Output the [x, y] coordinate of the center of the cell containing the given text.  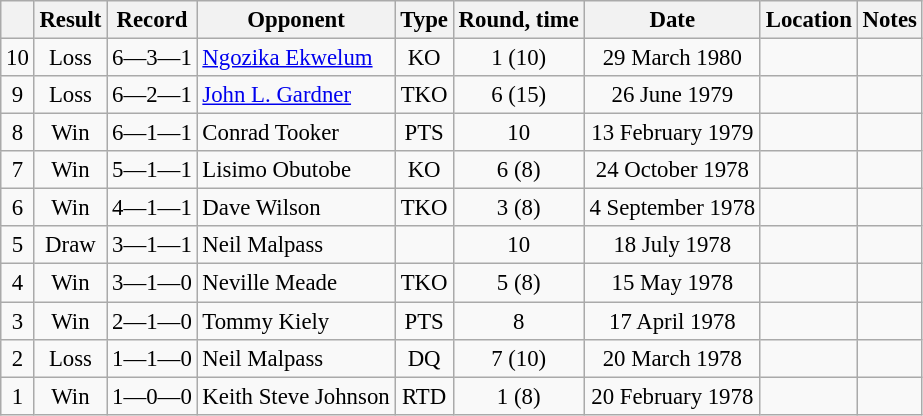
Neville Meade [296, 283]
3—1—0 [152, 283]
15 May 1978 [672, 283]
6—2—1 [152, 95]
5 [18, 245]
Draw [70, 245]
Dave Wilson [296, 208]
3 [18, 321]
7 (10) [518, 358]
Ngozika Ekwelum [296, 58]
2—1—0 [152, 321]
3—1—1 [152, 245]
5 (8) [518, 283]
Tommy Kiely [296, 321]
29 March 1980 [672, 58]
Record [152, 20]
John L. Gardner [296, 95]
26 June 1979 [672, 95]
Type [424, 20]
Keith Steve Johnson [296, 396]
2 [18, 358]
13 February 1979 [672, 133]
18 July 1978 [672, 245]
6—1—1 [152, 133]
6—3—1 [152, 58]
Conrad Tooker [296, 133]
1 (8) [518, 396]
17 April 1978 [672, 321]
24 October 1978 [672, 170]
Result [70, 20]
9 [18, 95]
4 [18, 283]
1 (10) [518, 58]
6 (8) [518, 170]
Round, time [518, 20]
7 [18, 170]
20 March 1978 [672, 358]
1 [18, 396]
Location [808, 20]
4—1—1 [152, 208]
1—1—0 [152, 358]
5—1—1 [152, 170]
3 (8) [518, 208]
Opponent [296, 20]
RTD [424, 396]
20 February 1978 [672, 396]
4 September 1978 [672, 208]
Date [672, 20]
1—0—0 [152, 396]
DQ [424, 358]
Notes [890, 20]
Lisimo Obutobe [296, 170]
6 [18, 208]
6 (15) [518, 95]
